Extract the (x, y) coordinate from the center of the cell holding the provided text.  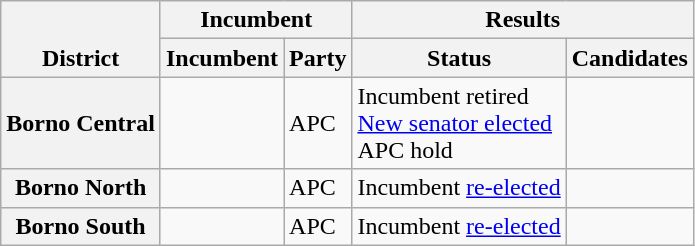
Borno South (81, 226)
Status (459, 58)
Borno Central (81, 123)
Party (318, 58)
Borno North (81, 188)
Results (522, 20)
District (81, 39)
Candidates (630, 58)
Incumbent retiredNew senator electedAPC hold (459, 123)
